Locate the cell with the specified text and output its [X, Y] center coordinate. 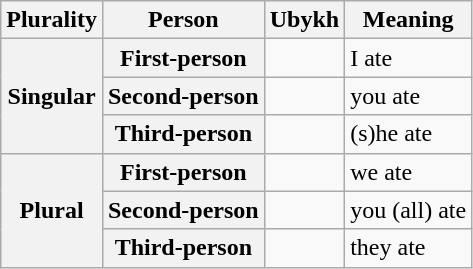
you ate [408, 96]
(s)he ate [408, 134]
Meaning [408, 20]
Plural [52, 210]
Person [183, 20]
they ate [408, 248]
Ubykh [304, 20]
you (all) ate [408, 210]
Singular [52, 96]
we ate [408, 172]
Plurality [52, 20]
I ate [408, 58]
